Pinpoint the cell where the given text exists, returning its [X, Y] midpoint coordinate. 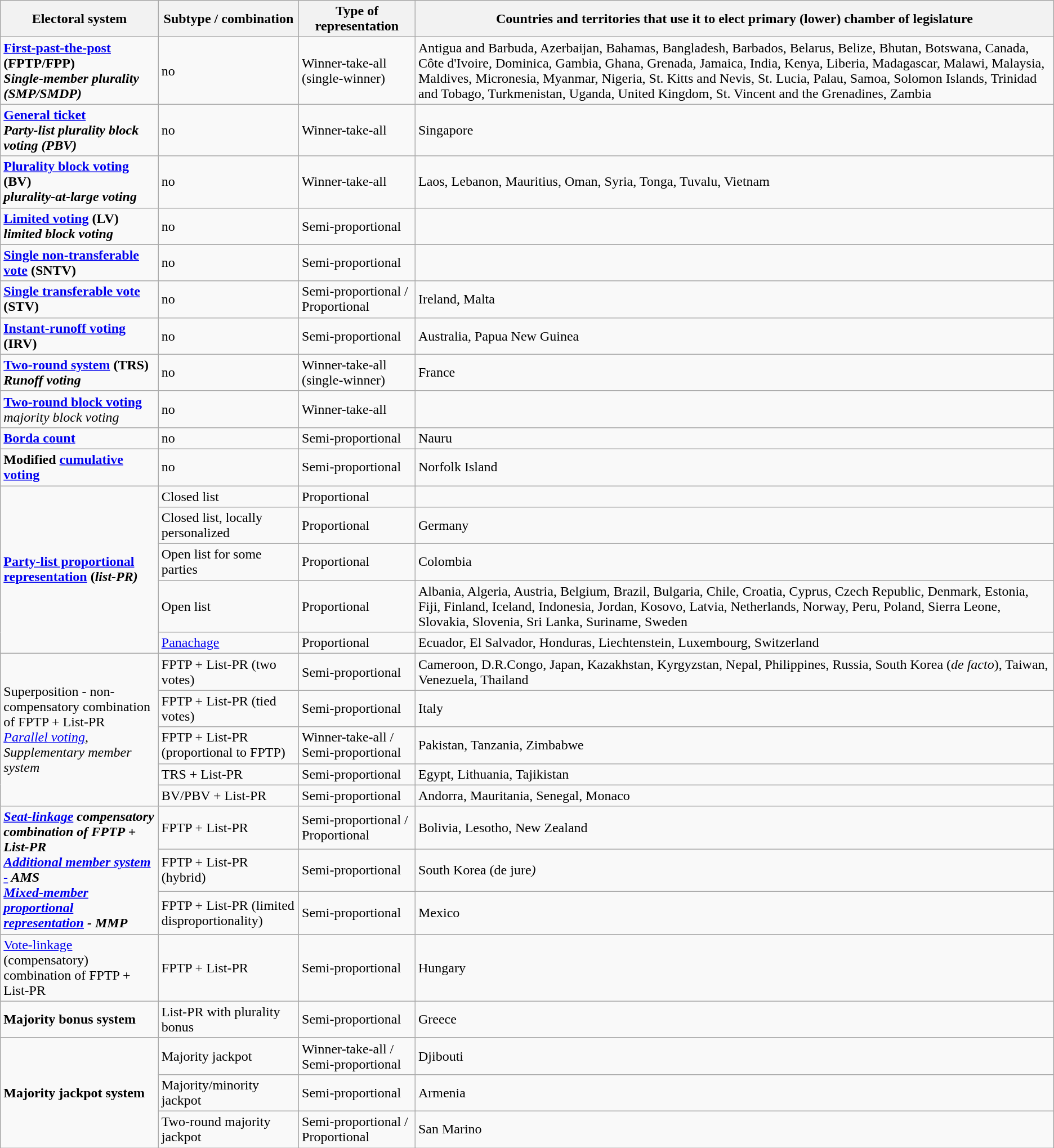
Norfolk Island [734, 467]
Pakistan, Tanzania, Zimbabwe [734, 745]
Subtype / combination [229, 19]
Colombia [734, 562]
Superposition - non-compensatory combination of FPTP + List-PRParallel voting, Supplementary member system [79, 730]
Australia, Papua New Guinea [734, 336]
FPTP + List-PR (proportional to FPTP) [229, 745]
List-PR with plurality bonus [229, 1019]
Instant-runoff voting (IRV) [79, 336]
Singapore [734, 130]
Panachage [229, 643]
Single transferable vote (STV) [79, 300]
Cameroon, D.R.Congo, Japan, Kazakhstan, Kyrgyzstan, Nepal, Philippines, Russia, South Korea (de facto), Taiwan, Venezuela, Thailand [734, 672]
First-past-the-post (FPTP/FPP)Single-member plurality (SMP/SMDP) [79, 71]
Majority jackpot [229, 1056]
Mexico [734, 913]
Ireland, Malta [734, 300]
Andorra, Mauritania, Senegal, Monaco [734, 796]
Majority jackpot system [79, 1092]
Majority bonus system [79, 1019]
France [734, 373]
Italy [734, 708]
Seat-linkage compensatory combination of FPTP + List-PRAdditional member system - AMSMixed-member proportional representation - MMP [79, 870]
Two-round block votingmajority block voting [79, 409]
Limited voting (LV)limited block voting [79, 226]
Majority/minority jackpot [229, 1092]
Electoral system [79, 19]
Countries and territories that use it to elect primary (lower) chamber of legislature [734, 19]
Closed list [229, 496]
Laos, Lebanon, Mauritius, Oman, Syria, Tonga, Tuvalu, Vietnam [734, 182]
FPTP + List-PR (hybrid) [229, 870]
FPTP + List-PR (limited disproportionality) [229, 913]
Armenia [734, 1092]
Egypt, Lithuania, Tajikistan [734, 774]
Two-round majority jackpot [229, 1129]
BV/PBV + List-PR [229, 796]
Germany [734, 526]
Greece [734, 1019]
Open list for some parties [229, 562]
Djibouti [734, 1056]
Modified cumulative voting [79, 467]
TRS + List-PR [229, 774]
Single non-transferable vote (SNTV) [79, 262]
Open list [229, 606]
Closed list, locally personalized [229, 526]
FPTP + List-PR (two votes) [229, 672]
FPTP + List-PR (tied votes) [229, 708]
Type of representation [357, 19]
Party-list proportional representation (list-PR) [79, 569]
Ecuador, El Salvador, Honduras, Liechtenstein, Luxembourg, Switzerland [734, 643]
Two-round system (TRS)Runoff voting [79, 373]
Plurality block voting (BV)plurality-at-large voting [79, 182]
Bolivia, Lesotho, New Zealand [734, 828]
South Korea (de jure) [734, 870]
Hungary [734, 967]
Borda count [79, 438]
General ticketParty-list plurality block voting (PBV) [79, 130]
San Marino [734, 1129]
Nauru [734, 438]
Vote-linkage (compensatory) combination of FPTP + List-PR [79, 967]
